Pinpoint the cell where the given text exists, returning its (x, y) midpoint coordinate. 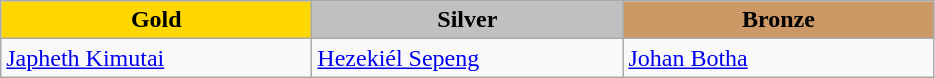
Hezekiél Sepeng (468, 58)
Johan Botha (778, 58)
Silver (468, 20)
Bronze (778, 20)
Japheth Kimutai (156, 58)
Gold (156, 20)
